Scan for the cell matching the given text and deliver its [X, Y] coordinate at center. 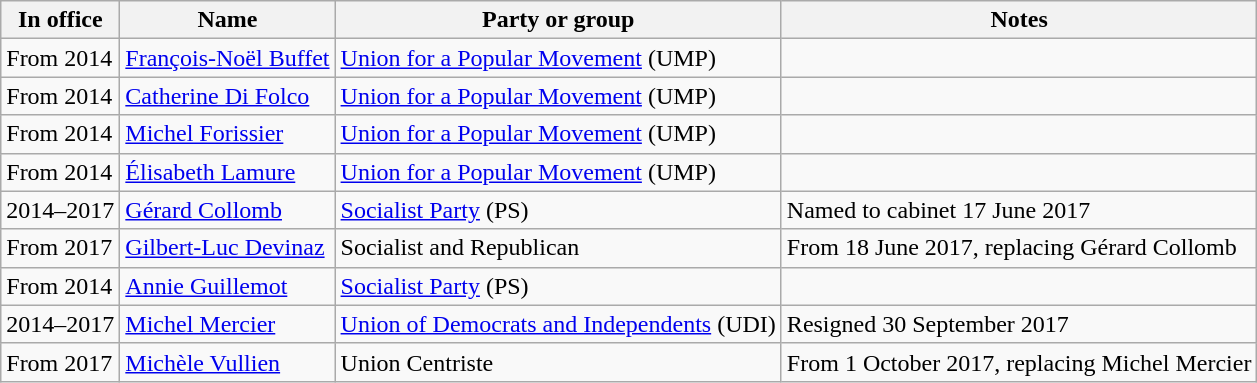
Named to cabinet 17 June 2017 [1019, 210]
François-Noël Buffet [228, 58]
Annie Guillemot [228, 286]
Gérard Collomb [228, 210]
Union Centriste [558, 362]
Gilbert-Luc Devinaz [228, 248]
Resigned 30 September 2017 [1019, 324]
From 18 June 2017, replacing Gérard Collomb [1019, 248]
Michel Mercier [228, 324]
Notes [1019, 20]
Socialist and Republican [558, 248]
Union of Democrats and Independents (UDI) [558, 324]
Catherine Di Folco [228, 96]
From 1 October 2017, replacing Michel Mercier [1019, 362]
Élisabeth Lamure [228, 172]
Party or group [558, 20]
In office [60, 20]
Michel Forissier [228, 134]
Michèle Vullien [228, 362]
Name [228, 20]
